Detect which cell encompasses the target text, then output its [x, y] center coordinate. 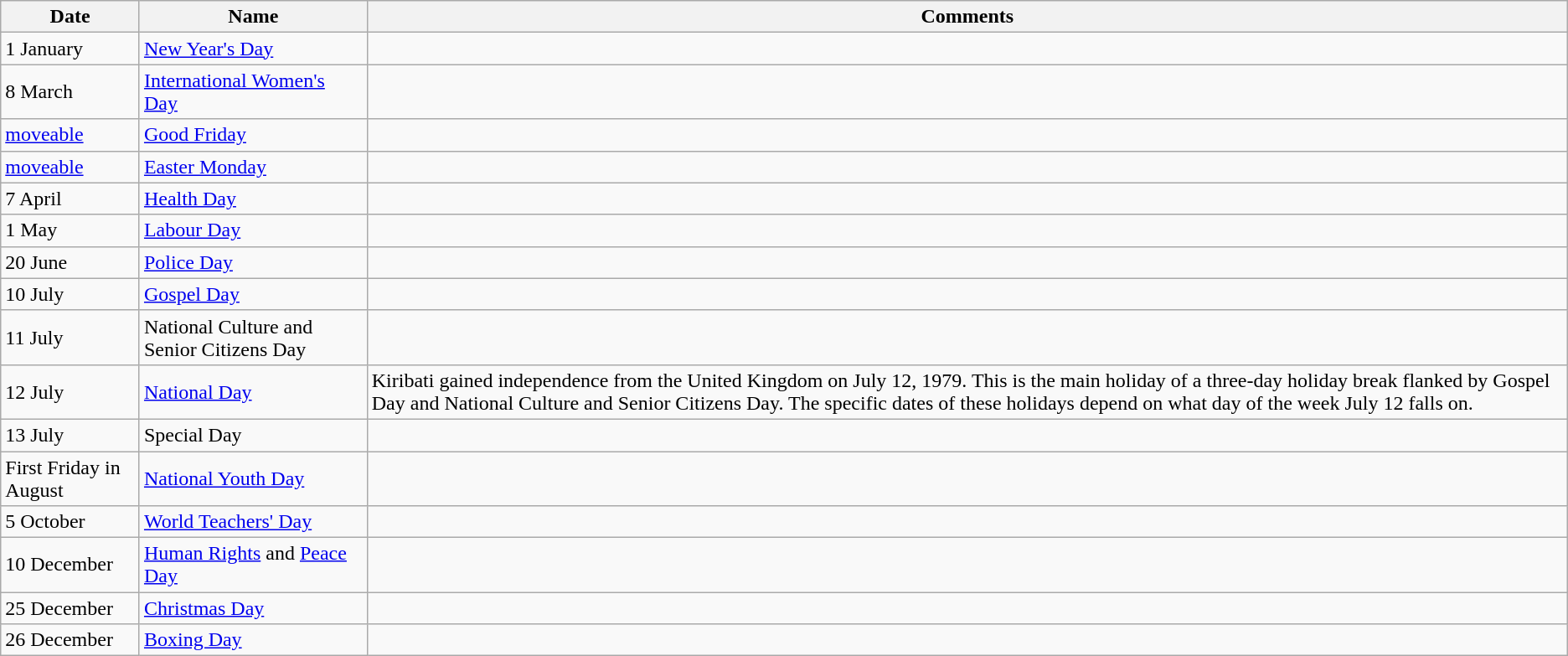
Special Day [253, 435]
Easter Monday [253, 167]
Name [253, 17]
Labour Day [253, 230]
10 July [70, 294]
Comments [967, 17]
Date [70, 17]
1 January [70, 49]
12 July [70, 392]
8 March [70, 92]
7 April [70, 199]
5 October [70, 522]
Human Rights and Peace Day [253, 565]
National Day [253, 392]
Police Day [253, 262]
11 July [70, 337]
Boxing Day [253, 640]
26 December [70, 640]
Gospel Day [253, 294]
First Friday in August [70, 478]
National Youth Day [253, 478]
Good Friday [253, 135]
25 December [70, 608]
National Culture and Senior Citizens Day [253, 337]
New Year's Day [253, 49]
1 May [70, 230]
World Teachers' Day [253, 522]
Health Day [253, 199]
Christmas Day [253, 608]
10 December [70, 565]
International Women's Day [253, 92]
20 June [70, 262]
13 July [70, 435]
